Return the [x, y] coordinate for the center point of the cell that contains the specified text.  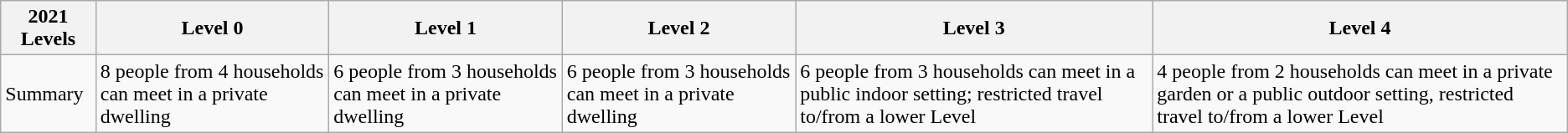
Level 2 [678, 28]
Level 0 [212, 28]
6 people from 3 households can meet in a public indoor setting; restricted travel to/from a lower Level [974, 94]
Summary [49, 94]
2021 Levels [49, 28]
Level 1 [446, 28]
Level 3 [974, 28]
8 people from 4 households can meet in a private dwelling [212, 94]
4 people from 2 households can meet in a private garden or a public outdoor setting, restricted travel to/from a lower Level [1360, 94]
Level 4 [1360, 28]
